Output the [x, y] coordinate of the center of the cell containing the given text.  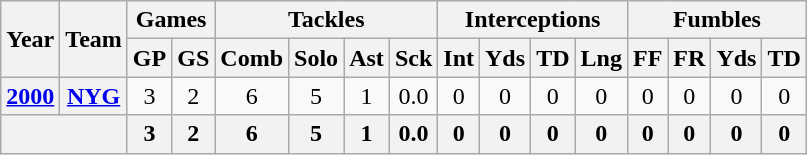
Sck [413, 58]
GS [194, 58]
Int [459, 58]
Year [30, 39]
Games [170, 20]
NYG [94, 96]
2000 [30, 96]
Comb [252, 58]
Solo [316, 58]
Lng [601, 58]
Tackles [326, 20]
FR [690, 58]
Fumbles [716, 20]
GP [149, 58]
Ast [367, 58]
Team [94, 39]
FF [647, 58]
Interceptions [533, 20]
